Extract the (X, Y) coordinate from the center of the cell holding the provided text.  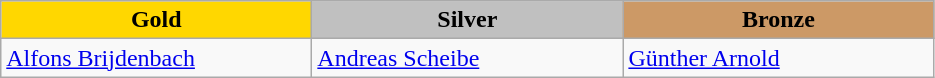
Alfons Brijdenbach (156, 58)
Bronze (778, 20)
Gold (156, 20)
Silver (468, 20)
Andreas Scheibe (468, 58)
Günther Arnold (778, 58)
